Locate the cell with the specified text and output its [x, y] center coordinate. 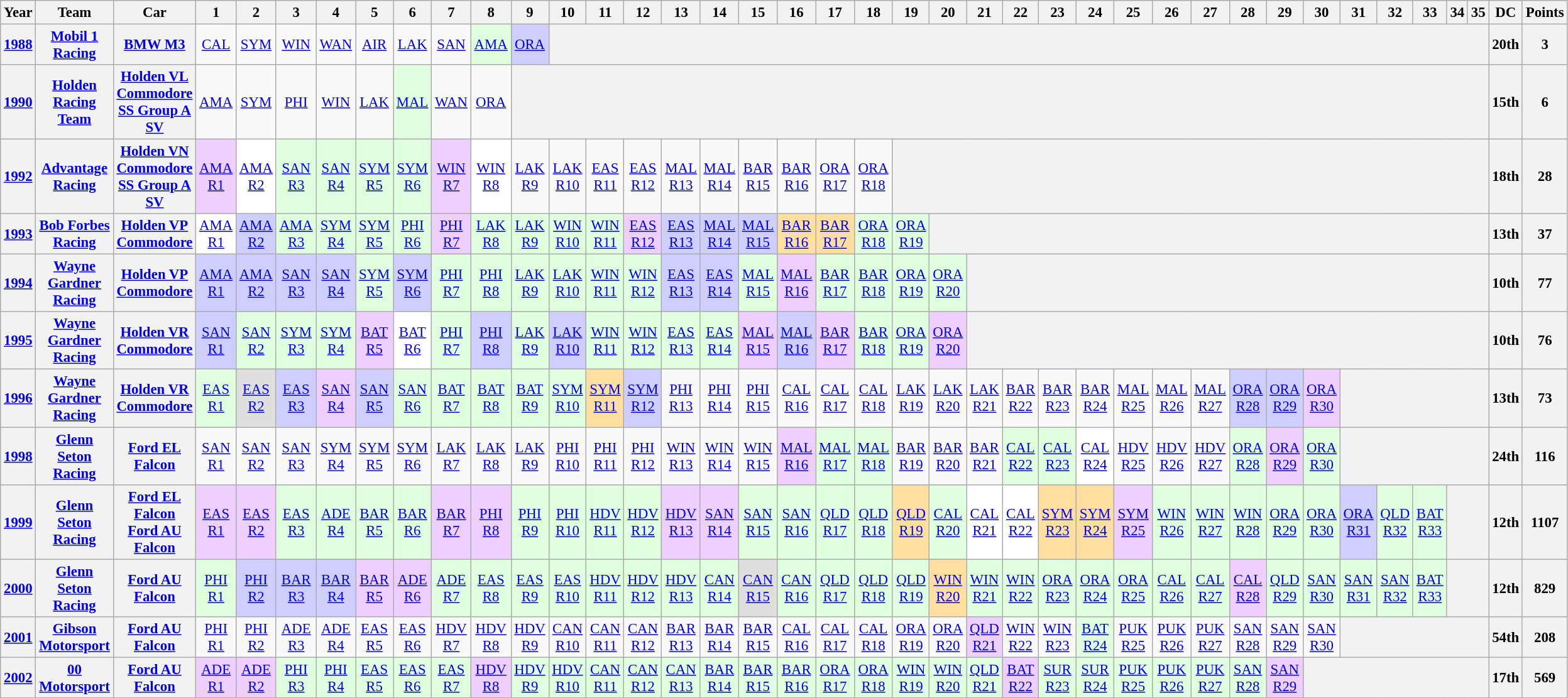
SYMR23 [1058, 521]
ORAR23 [1058, 588]
BATR5 [375, 341]
2001 [18, 637]
15th [1506, 102]
1996 [18, 398]
14 [719, 13]
BATR8 [491, 398]
BATR9 [530, 398]
HDVR26 [1171, 456]
CANR13 [681, 677]
SYMR12 [643, 398]
1994 [18, 283]
BARR20 [948, 456]
PHIR12 [643, 456]
208 [1545, 637]
LAKR19 [911, 398]
25 [1134, 13]
17 [835, 13]
BARR24 [1095, 398]
CALR24 [1095, 456]
Points [1545, 13]
1993 [18, 234]
1107 [1545, 521]
MALR13 [681, 177]
SURR24 [1095, 677]
CALR23 [1058, 456]
CALR20 [948, 521]
CAL [216, 45]
Advantage Racing [74, 177]
CANR15 [758, 588]
Holden VL Commodore SS Group A SV [155, 102]
31 [1359, 13]
WINR27 [1210, 521]
1990 [18, 102]
WINR19 [911, 677]
BATR24 [1095, 637]
PHI [296, 102]
SANR5 [375, 398]
LAKR20 [948, 398]
CALR21 [984, 521]
20 [948, 13]
76 [1545, 341]
DC [1506, 13]
21 [984, 13]
27 [1210, 13]
CALR28 [1248, 588]
18 [874, 13]
WINR23 [1058, 637]
BARR3 [296, 588]
BMW M3 [155, 45]
ADER7 [451, 588]
AMAR3 [296, 234]
CANR10 [567, 637]
ORAR31 [1359, 521]
BARR6 [412, 521]
26 [1171, 13]
QLDR32 [1395, 521]
SANR15 [758, 521]
BATR22 [1021, 677]
5 [375, 13]
SANR6 [412, 398]
LAKR7 [451, 456]
BARR13 [681, 637]
BARR23 [1058, 398]
7 [451, 13]
12 [643, 13]
PHIR6 [412, 234]
1998 [18, 456]
EASR9 [530, 588]
BARR7 [451, 521]
AIR [375, 45]
37 [1545, 234]
HDVR25 [1134, 456]
24 [1095, 13]
SURR23 [1058, 677]
WINR28 [1248, 521]
MALR26 [1171, 398]
1992 [18, 177]
EASR10 [567, 588]
SANR31 [1359, 588]
BARR19 [911, 456]
ADER3 [296, 637]
ADER6 [412, 588]
SANR32 [1395, 588]
WINR21 [984, 588]
33 [1430, 13]
8 [491, 13]
SYMR25 [1134, 521]
SANR16 [797, 521]
1 [216, 13]
20th [1506, 45]
30 [1322, 13]
1995 [18, 341]
CALR27 [1210, 588]
CANR14 [719, 588]
Holden Racing Team [74, 102]
WINR7 [451, 177]
WINR8 [491, 177]
WINR10 [567, 234]
24th [1506, 456]
11 [605, 13]
MAL [412, 102]
SAN [451, 45]
ADER2 [256, 677]
CALR26 [1171, 588]
Year [18, 13]
PHIR13 [681, 398]
LAKR21 [984, 398]
EASR8 [491, 588]
Ford EL Falcon [155, 456]
WINR26 [1171, 521]
23 [1058, 13]
HDVR10 [567, 677]
18th [1506, 177]
35 [1478, 13]
Car [155, 13]
9 [530, 13]
PHIR14 [719, 398]
32 [1395, 13]
PHIR3 [296, 677]
WINR13 [681, 456]
4 [336, 13]
73 [1545, 398]
SYMR3 [296, 341]
34 [1457, 13]
BARR22 [1021, 398]
WINR15 [758, 456]
Holden VN Commodore SS Group A SV [155, 177]
Ford EL FalconFord AU Falcon [155, 521]
54th [1506, 637]
22 [1021, 13]
2000 [18, 588]
77 [1545, 283]
Bob Forbes Racing [74, 234]
569 [1545, 677]
PHIR15 [758, 398]
1988 [18, 45]
ORAR24 [1095, 588]
SYMR24 [1095, 521]
BARR21 [984, 456]
SYMR11 [605, 398]
MALR27 [1210, 398]
MALR25 [1134, 398]
2002 [18, 677]
EASR7 [451, 677]
PHIR11 [605, 456]
19 [911, 13]
829 [1545, 588]
WINR14 [719, 456]
15 [758, 13]
PHIR4 [336, 677]
PHIR9 [530, 521]
Mobil 1 Racing [74, 45]
13 [681, 13]
BATR6 [412, 341]
BARR4 [336, 588]
ADER1 [216, 677]
CANR16 [797, 588]
ORAR25 [1134, 588]
SANR14 [719, 521]
2 [256, 13]
MALR18 [874, 456]
MALR17 [835, 456]
HDVR27 [1210, 456]
QLDR29 [1285, 588]
10 [567, 13]
1999 [18, 521]
16 [797, 13]
116 [1545, 456]
HDVR7 [451, 637]
EASR11 [605, 177]
Team [74, 13]
17th [1506, 677]
SYMR10 [567, 398]
Gibson Motorsport [74, 637]
29 [1285, 13]
BATR7 [451, 398]
00 Motorsport [74, 677]
